Return [X, Y] of the center of cell containing provided text 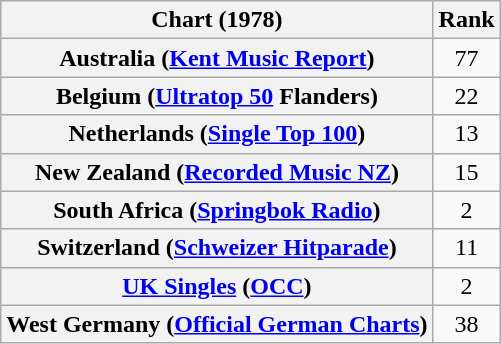
Chart (1978) [217, 20]
15 [466, 172]
UK Singles (OCC) [217, 286]
Switzerland (Schweizer Hitparade) [217, 248]
Australia (Kent Music Report) [217, 58]
West Germany (Official German Charts) [217, 324]
11 [466, 248]
New Zealand (Recorded Music NZ) [217, 172]
77 [466, 58]
13 [466, 134]
38 [466, 324]
22 [466, 96]
Netherlands (Single Top 100) [217, 134]
South Africa (Springbok Radio) [217, 210]
Rank [466, 20]
Belgium (Ultratop 50 Flanders) [217, 96]
